Extract the [X, Y] coordinate from the center of the cell holding the provided text.  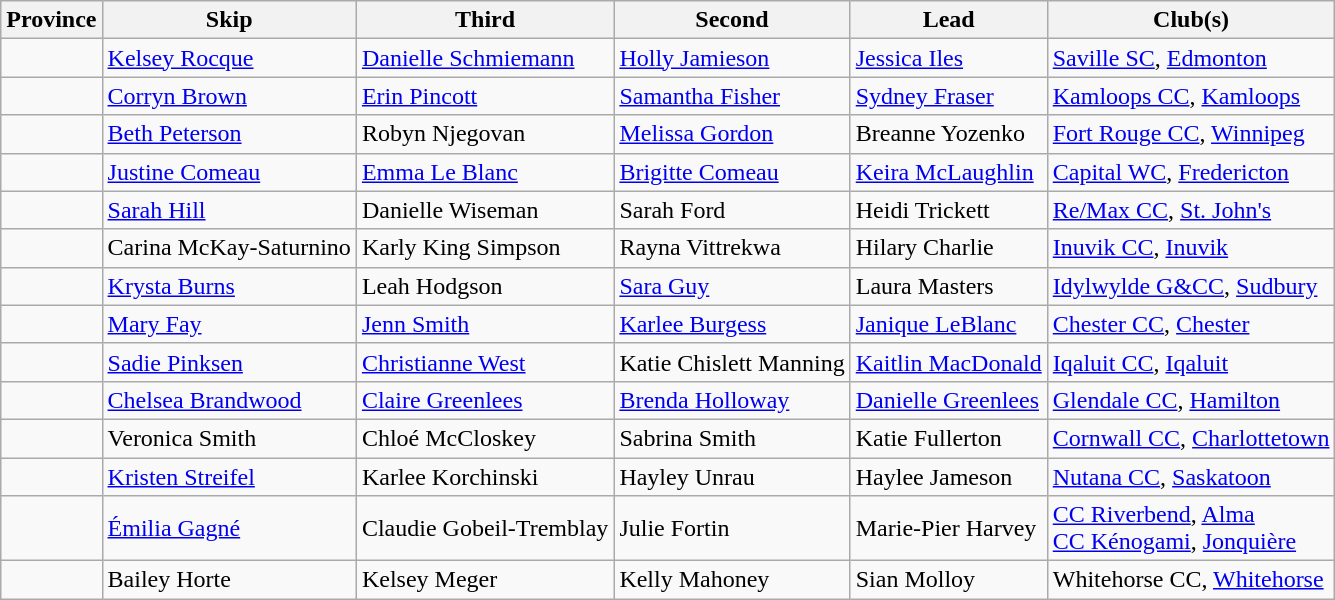
Mary Fay [229, 324]
Melissa Gordon [732, 134]
Julie Fortin [732, 528]
Kristen Streifel [229, 477]
Krysta Burns [229, 286]
Third [484, 20]
Rayna Vittrekwa [732, 248]
Skip [229, 20]
Janique LeBlanc [948, 324]
Iqaluit CC, Iqaluit [1191, 362]
Katie Chislett Manning [732, 362]
Sabrina Smith [732, 438]
Leah Hodgson [484, 286]
Veronica Smith [229, 438]
Danielle Greenlees [948, 400]
Kaitlin MacDonald [948, 362]
Corryn Brown [229, 96]
Lead [948, 20]
Erin Pincott [484, 96]
Kamloops CC, Kamloops [1191, 96]
Province [52, 20]
Sydney Fraser [948, 96]
Brigitte Comeau [732, 172]
Cornwall CC, Charlottetown [1191, 438]
Chelsea Brandwood [229, 400]
Keira McLaughlin [948, 172]
Saville SC, Edmonton [1191, 58]
Chloé McCloskey [484, 438]
Capital WC, Fredericton [1191, 172]
Claire Greenlees [484, 400]
Haylee Jameson [948, 477]
Robyn Njegovan [484, 134]
Re/Max CC, St. John's [1191, 210]
Chester CC, Chester [1191, 324]
Justine Comeau [229, 172]
Breanne Yozenko [948, 134]
Brenda Holloway [732, 400]
Émilia Gagné [229, 528]
Katie Fullerton [948, 438]
Heidi Trickett [948, 210]
Marie-Pier Harvey [948, 528]
Club(s) [1191, 20]
Inuvik CC, Inuvik [1191, 248]
Hilary Charlie [948, 248]
Jessica Iles [948, 58]
Beth Peterson [229, 134]
Nutana CC, Saskatoon [1191, 477]
Carina McKay-Saturnino [229, 248]
Holly Jamieson [732, 58]
Bailey Horte [229, 580]
Christianne West [484, 362]
Sarah Hill [229, 210]
Hayley Unrau [732, 477]
Sarah Ford [732, 210]
Idylwylde G&CC, Sudbury [1191, 286]
Sadie Pinksen [229, 362]
Sara Guy [732, 286]
Fort Rouge CC, Winnipeg [1191, 134]
Karly King Simpson [484, 248]
Laura Masters [948, 286]
Kelsey Rocque [229, 58]
Danielle Wiseman [484, 210]
Danielle Schmiemann [484, 58]
Kelsey Meger [484, 580]
CC Riverbend, AlmaCC Kénogami, Jonquière [1191, 528]
Claudie Gobeil-Tremblay [484, 528]
Emma Le Blanc [484, 172]
Second [732, 20]
Samantha Fisher [732, 96]
Whitehorse CC, Whitehorse [1191, 580]
Sian Molloy [948, 580]
Karlee Burgess [732, 324]
Jenn Smith [484, 324]
Glendale CC, Hamilton [1191, 400]
Kelly Mahoney [732, 580]
Karlee Korchinski [484, 477]
